Extract the (X, Y) coordinate from the center of the cell holding the provided text.  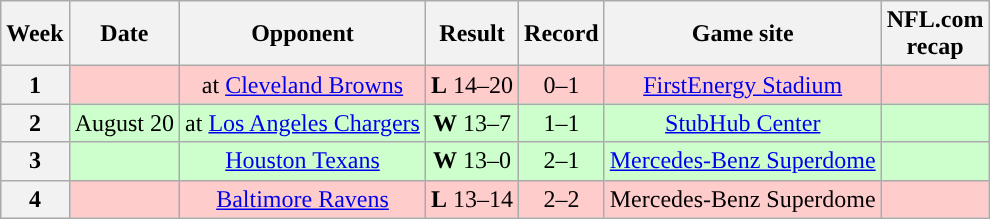
Houston Texans (303, 161)
at Cleveland Browns (303, 85)
Week (35, 34)
0–1 (562, 85)
Game site (742, 34)
August 20 (124, 123)
W 13–7 (472, 123)
4 (35, 199)
NFL.comrecap (935, 34)
2 (35, 123)
1–1 (562, 123)
Baltimore Ravens (303, 199)
at Los Angeles Chargers (303, 123)
L 13–14 (472, 199)
W 13–0 (472, 161)
2–1 (562, 161)
1 (35, 85)
Opponent (303, 34)
3 (35, 161)
Record (562, 34)
L 14–20 (472, 85)
Result (472, 34)
StubHub Center (742, 123)
2–2 (562, 199)
FirstEnergy Stadium (742, 85)
Date (124, 34)
